Provide the (X, Y) coordinate of the cell's center where the given text is located.  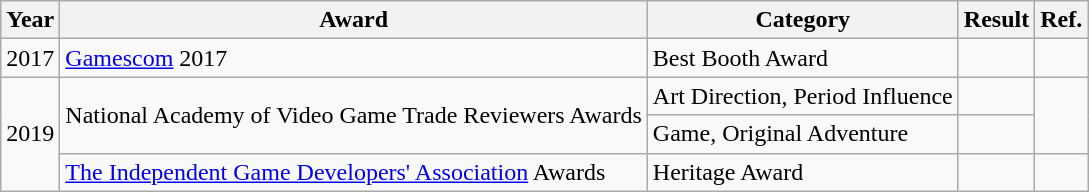
2019 (30, 134)
Best Booth Award (802, 58)
Result (996, 20)
2017 (30, 58)
The Independent Game Developers' Association Awards (354, 172)
Art Direction, Period Influence (802, 96)
Ref. (1062, 20)
National Academy of Video Game Trade Reviewers Awards (354, 115)
Award (354, 20)
Year (30, 20)
Gamescom 2017 (354, 58)
Game, Original Adventure (802, 134)
Heritage Award (802, 172)
Category (802, 20)
